For the text-containing cell, return its midpoint in (x, y) coordinate format. 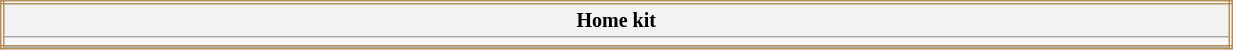
Home kit (616, 20)
